Return (X, Y) of the center of cell containing provided text 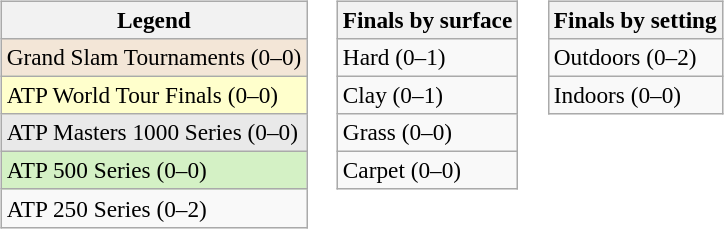
Clay (0–1) (427, 95)
Finals by surface (427, 20)
Carpet (0–0) (427, 171)
Grass (0–0) (427, 133)
ATP 250 Series (0–2) (154, 208)
Finals by setting (635, 20)
Grand Slam Tournaments (0–0) (154, 57)
ATP 500 Series (0–0) (154, 171)
Outdoors (0–2) (635, 57)
ATP Masters 1000 Series (0–0) (154, 133)
Indoors (0–0) (635, 95)
Legend (154, 20)
Hard (0–1) (427, 57)
ATP World Tour Finals (0–0) (154, 95)
